Pinpoint the cell where the given text exists, returning its [X, Y] midpoint coordinate. 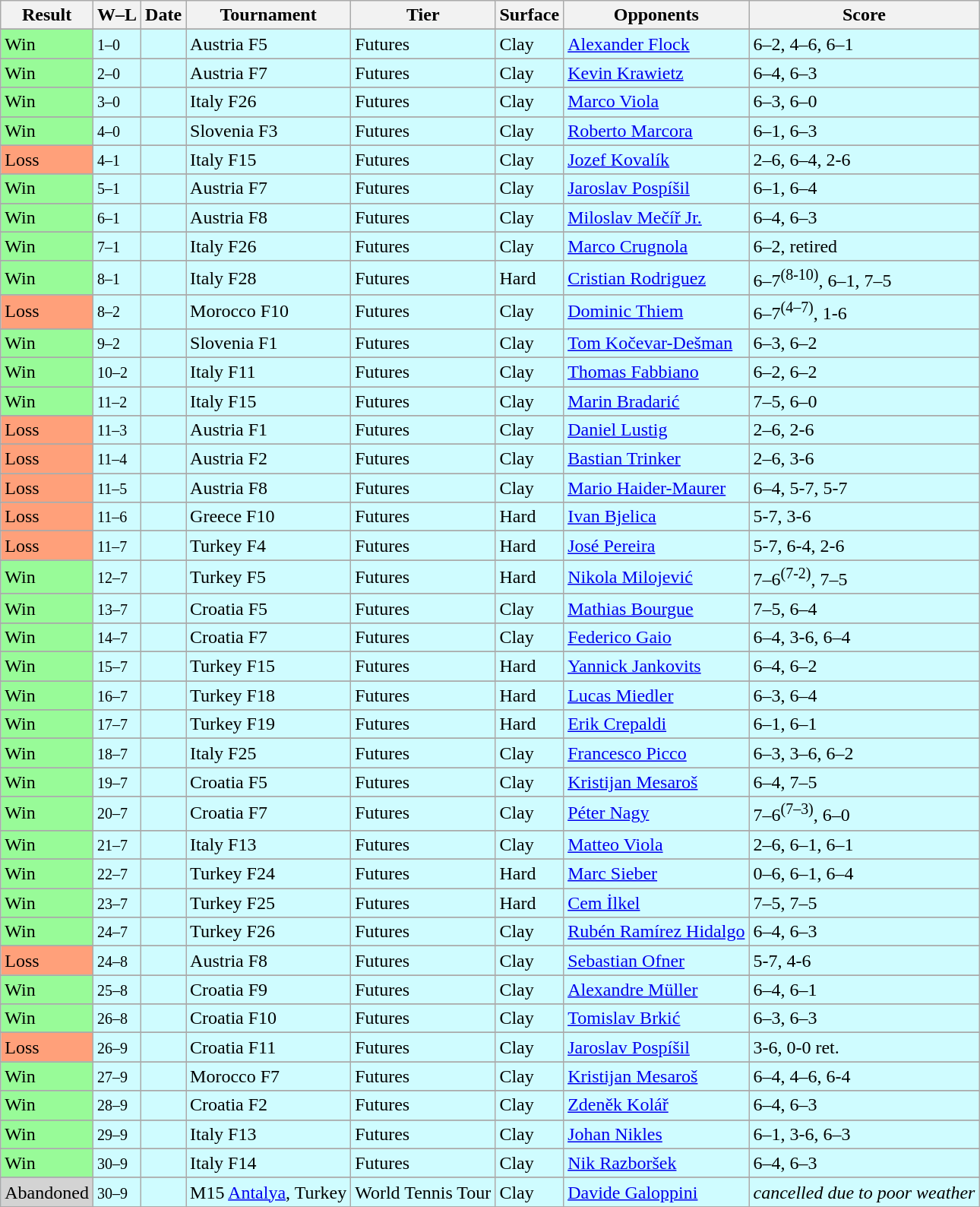
Johan Nikles [656, 1134]
6–1, 6–4 [865, 188]
Dominic Thiem [656, 312]
22–7 [117, 874]
Miloslav Mečíř Jr. [656, 217]
11–4 [117, 459]
13–7 [117, 608]
Davide Galoppini [656, 1192]
Surface [530, 15]
Italy F28 [269, 278]
25–8 [117, 990]
Sebastian Ofner [656, 961]
6–4, 3-6, 6–4 [865, 638]
Austria F5 [269, 44]
Marin Bradarić [656, 401]
6–4, 5-7, 5-7 [865, 488]
Turkey F4 [269, 546]
Marco Crugnola [656, 246]
Marc Sieber [656, 874]
Cristian Rodriguez [656, 278]
Date [164, 15]
6–3, 6–4 [865, 695]
6–3, 6–0 [865, 102]
17–7 [117, 724]
6–2, 6–2 [865, 372]
4–1 [117, 160]
Francesco Picco [656, 753]
Turkey F25 [269, 903]
3–0 [117, 102]
6–4, 6–2 [865, 667]
5–1 [117, 188]
Turkey F18 [269, 695]
Bastian Trinker [656, 459]
8–1 [117, 278]
Croatia F11 [269, 1047]
Morocco F10 [269, 312]
14–7 [117, 638]
Slovenia F1 [269, 343]
Daniel Lustig [656, 430]
Italy F11 [269, 372]
26–8 [117, 1019]
9–2 [117, 343]
2–6, 6–1, 6–1 [865, 844]
Mathias Bourgue [656, 608]
Erik Crepaldi [656, 724]
27–9 [117, 1076]
7–5, 6–0 [865, 401]
Tournament [269, 15]
6–4, 6–1 [865, 990]
Score [865, 15]
7–6(7-2), 7–5 [865, 578]
Result [47, 15]
Mario Haider-Maurer [656, 488]
Federico Gaio [656, 638]
2–0 [117, 73]
Greece F10 [269, 517]
29–9 [117, 1134]
0–6, 6–1, 6–4 [865, 874]
24–7 [117, 932]
5-7, 6-4, 2-6 [865, 546]
Turkey F26 [269, 932]
Tier [423, 15]
Thomas Fabbiano [656, 372]
12–7 [117, 578]
6–1, 6–3 [865, 131]
7–6(7–3), 6–0 [865, 813]
5-7, 3-6 [865, 517]
20–7 [117, 813]
Rubén Ramírez Hidalgo [656, 932]
Marco Viola [656, 102]
Croatia F10 [269, 1019]
5-7, 4-6 [865, 961]
18–7 [117, 753]
6–4, 4–6, 6-4 [865, 1076]
7–5, 7–5 [865, 903]
6–4, 7–5 [865, 782]
11–7 [117, 546]
Cem İlkel [656, 903]
Italy F14 [269, 1163]
World Tennis Tour [423, 1192]
2–6, 2-6 [865, 430]
Kevin Krawietz [656, 73]
4–0 [117, 131]
23–7 [117, 903]
24–8 [117, 961]
Morocco F7 [269, 1076]
Abandoned [47, 1192]
Péter Nagy [656, 813]
6–3, 6–3 [865, 1019]
Tomislav Brkić [656, 1019]
6–7(4–7), 1-6 [865, 312]
11–5 [117, 488]
7–1 [117, 246]
21–7 [117, 844]
1–0 [117, 44]
6–7(8-10), 6–1, 7–5 [865, 278]
6–3, 3–6, 6–2 [865, 753]
Tom Kočevar-Dešman [656, 343]
Austria F2 [269, 459]
Alexandre Müller [656, 990]
Yannick Jankovits [656, 667]
10–2 [117, 372]
Croatia F9 [269, 990]
Matteo Viola [656, 844]
Zdeněk Kolář [656, 1105]
3-6, 0-0 ret. [865, 1047]
Croatia F2 [269, 1105]
Nikola Milojević [656, 578]
6–1, 6–1 [865, 724]
6–2, 4–6, 6–1 [865, 44]
José Pereira [656, 546]
11–6 [117, 517]
Opponents [656, 15]
Turkey F24 [269, 874]
19–7 [117, 782]
Turkey F19 [269, 724]
Roberto Marcora [656, 131]
Turkey F15 [269, 667]
26–9 [117, 1047]
Turkey F5 [269, 578]
11–2 [117, 401]
2–6, 3-6 [865, 459]
Nik Razboršek [656, 1163]
11–3 [117, 430]
15–7 [117, 667]
Lucas Miedler [656, 695]
2–6, 6–4, 2-6 [865, 160]
28–9 [117, 1105]
6–1 [117, 217]
8–2 [117, 312]
W–L [117, 15]
Jozef Kovalík [656, 160]
Ivan Bjelica [656, 517]
Italy F25 [269, 753]
Slovenia F3 [269, 131]
cancelled due to poor weather [865, 1192]
6–2, retired [865, 246]
6–1, 3-6, 6–3 [865, 1134]
Austria F1 [269, 430]
16–7 [117, 695]
6–3, 6–2 [865, 343]
M15 Antalya, Turkey [269, 1192]
7–5, 6–4 [865, 608]
Alexander Flock [656, 44]
